From the cell containing the given text, extract its center point as [x, y] coordinate. 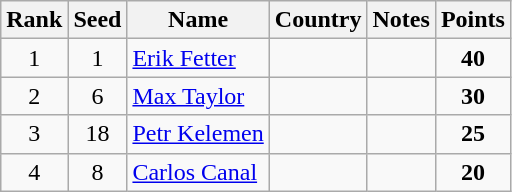
Name [198, 20]
Max Taylor [198, 96]
Carlos Canal [198, 172]
30 [472, 96]
Points [472, 20]
4 [34, 172]
40 [472, 58]
Country [318, 20]
Rank [34, 20]
2 [34, 96]
3 [34, 134]
18 [98, 134]
Seed [98, 20]
Notes [401, 20]
8 [98, 172]
Petr Kelemen [198, 134]
20 [472, 172]
Erik Fetter [198, 58]
6 [98, 96]
25 [472, 134]
